Capture the cell that displays the provided text and extract its [X, Y] central coordinate. 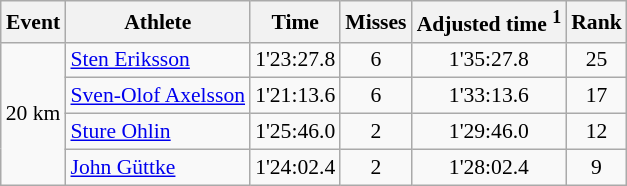
1'23:27.8 [295, 60]
1'29:46.0 [490, 132]
1'24:02.4 [295, 167]
Time [295, 22]
Sture Ohlin [158, 132]
12 [596, 132]
20 km [34, 113]
John Güttke [158, 167]
Rank [596, 22]
Sven-Olof Axelsson [158, 96]
1'21:13.6 [295, 96]
1'35:27.8 [490, 60]
1'33:13.6 [490, 96]
1'25:46.0 [295, 132]
Athlete [158, 22]
Sten Eriksson [158, 60]
Adjusted time 1 [490, 22]
Event [34, 22]
9 [596, 167]
17 [596, 96]
1'28:02.4 [490, 167]
Misses [376, 22]
25 [596, 60]
